For the text-containing cell, return its midpoint in (x, y) coordinate format. 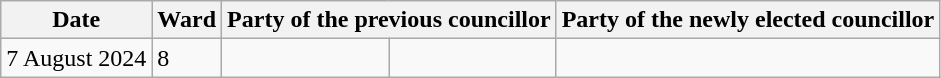
Ward (187, 20)
Party of the previous councillor (390, 20)
Date (76, 20)
Party of the newly elected councillor (748, 20)
8 (187, 58)
7 August 2024 (76, 58)
